Capture the cell that displays the provided text and extract its (x, y) central coordinate. 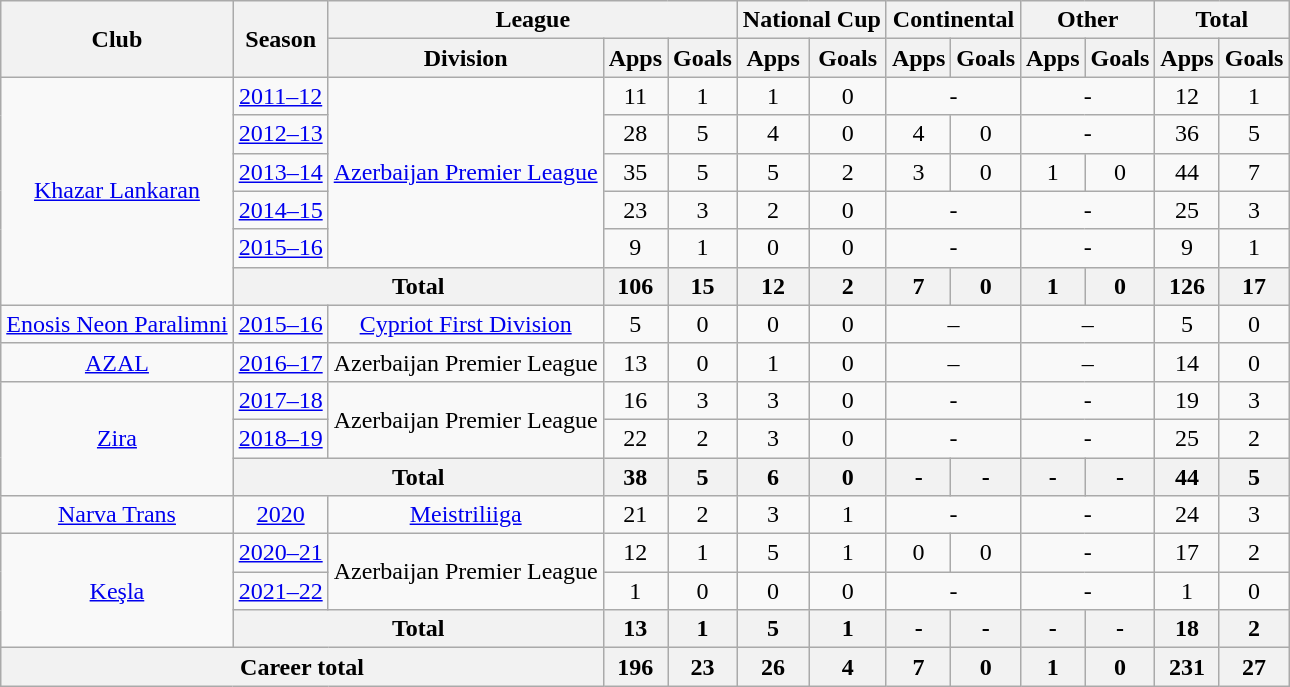
2021–22 (280, 591)
21 (635, 515)
2020 (280, 515)
2013–14 (280, 172)
Enosis Neon Paralimni (117, 324)
Zira (117, 438)
28 (635, 134)
6 (773, 477)
126 (1187, 286)
2016–17 (280, 362)
196 (635, 667)
Career total (302, 667)
Meistriliiga (466, 515)
27 (1254, 667)
Khazar Lankaran (117, 191)
Season (280, 39)
231 (1187, 667)
106 (635, 286)
2014–15 (280, 210)
11 (635, 96)
Other (1088, 20)
16 (635, 400)
15 (703, 286)
24 (1187, 515)
Cypriot First Division (466, 324)
2011–12 (280, 96)
36 (1187, 134)
14 (1187, 362)
26 (773, 667)
Continental (953, 20)
18 (1187, 629)
2017–18 (280, 400)
AZAL (117, 362)
Keşla (117, 591)
National Cup (812, 20)
35 (635, 172)
22 (635, 438)
2020–21 (280, 553)
19 (1187, 400)
League (532, 20)
Club (117, 39)
Narva Trans (117, 515)
2018–19 (280, 438)
Division (466, 58)
38 (635, 477)
2012–13 (280, 134)
